Return [X, Y] of the center of cell containing provided text 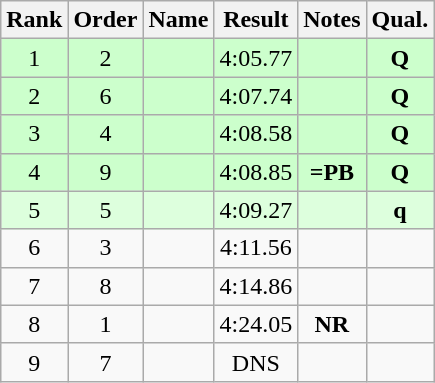
DNS [256, 362]
4:09.27 [256, 210]
Notes [332, 20]
Name [178, 20]
Order [106, 20]
NR [332, 324]
Rank [34, 20]
4:08.85 [256, 172]
4:14.86 [256, 286]
Result [256, 20]
=PB [332, 172]
q [400, 210]
4:11.56 [256, 248]
4:24.05 [256, 324]
4:07.74 [256, 96]
4:05.77 [256, 58]
Qual. [400, 20]
4:08.58 [256, 134]
